Pinpoint the cell where the given text exists, returning its [X, Y] midpoint coordinate. 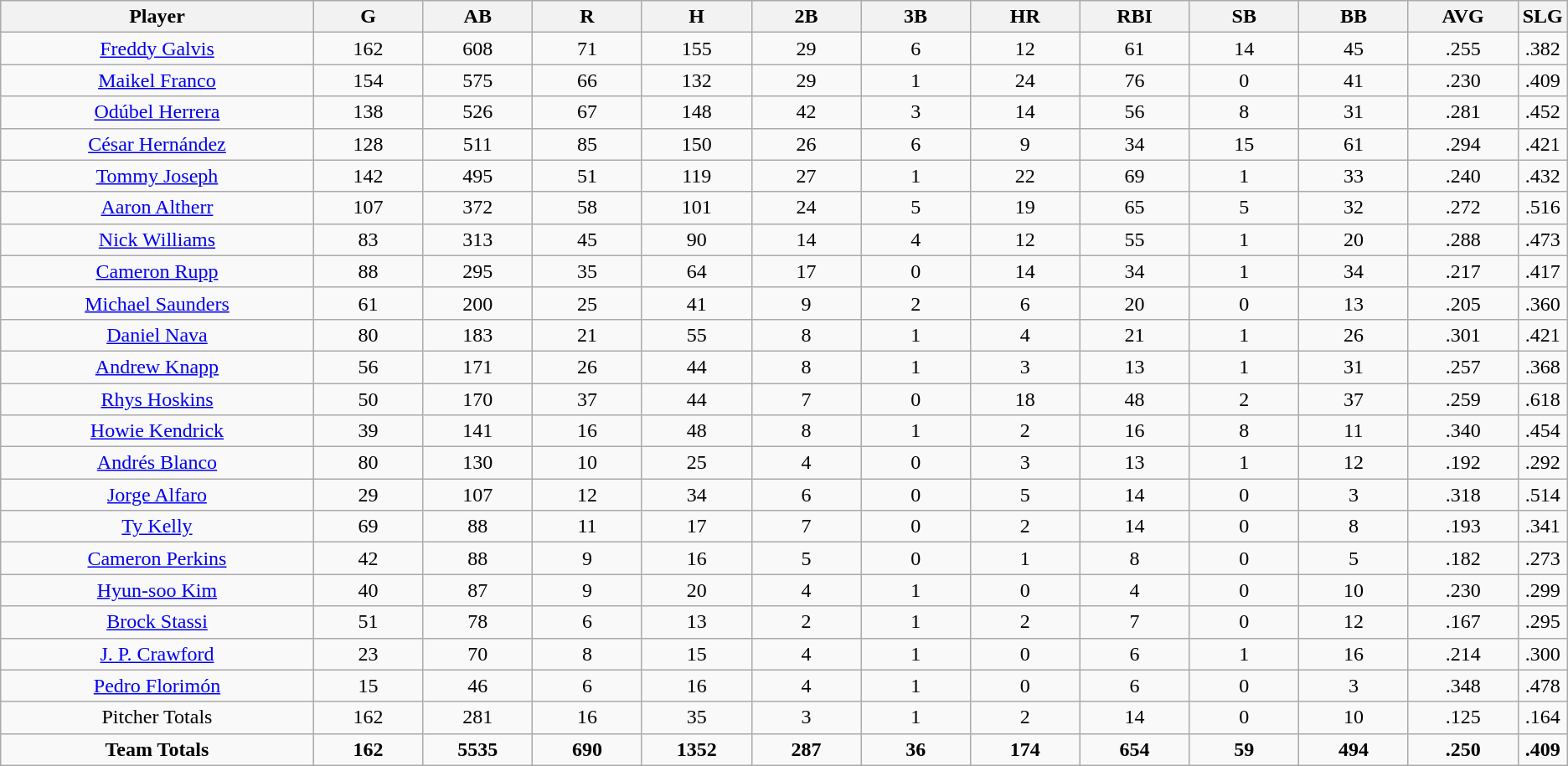
78 [477, 622]
.259 [1462, 399]
.300 [1543, 654]
.417 [1543, 271]
22 [1025, 176]
90 [697, 239]
.125 [1462, 717]
.454 [1543, 431]
Player [157, 17]
SB [1245, 17]
AVG [1462, 17]
87 [477, 590]
154 [369, 80]
Howie Kendrick [157, 431]
142 [369, 176]
141 [477, 431]
119 [697, 176]
19 [1025, 208]
.288 [1462, 239]
526 [477, 112]
128 [369, 144]
Odúbel Herrera [157, 112]
Tommy Joseph [157, 176]
SLG [1543, 17]
2B [806, 17]
.478 [1543, 686]
.292 [1543, 463]
.382 [1543, 49]
.473 [1543, 239]
690 [588, 749]
Team Totals [157, 749]
295 [477, 271]
65 [1134, 208]
59 [1245, 749]
.341 [1543, 527]
Daniel Nava [157, 335]
138 [369, 112]
Pitcher Totals [157, 717]
RBI [1134, 17]
.281 [1462, 112]
66 [588, 80]
313 [477, 239]
.240 [1462, 176]
130 [477, 463]
G [369, 17]
5535 [477, 749]
46 [477, 686]
76 [1134, 80]
.452 [1543, 112]
36 [916, 749]
Aaron Altherr [157, 208]
.273 [1543, 558]
174 [1025, 749]
Jorge Alfaro [157, 495]
Rhys Hoskins [157, 399]
.250 [1462, 749]
.214 [1462, 654]
654 [1134, 749]
AB [477, 17]
.301 [1462, 335]
H [697, 17]
.514 [1543, 495]
18 [1025, 399]
83 [369, 239]
287 [806, 749]
50 [369, 399]
.217 [1462, 271]
Brock Stassi [157, 622]
511 [477, 144]
Andrés Blanco [157, 463]
.294 [1462, 144]
.432 [1543, 176]
495 [477, 176]
.318 [1462, 495]
.348 [1462, 686]
23 [369, 654]
Nick Williams [157, 239]
155 [697, 49]
85 [588, 144]
148 [697, 112]
575 [477, 80]
608 [477, 49]
.255 [1462, 49]
171 [477, 367]
Ty Kelly [157, 527]
Cameron Rupp [157, 271]
32 [1354, 208]
.192 [1462, 463]
281 [477, 717]
40 [369, 590]
César Hernández [157, 144]
.272 [1462, 208]
.257 [1462, 367]
.618 [1543, 399]
.182 [1462, 558]
101 [697, 208]
Pedro Florimón [157, 686]
1352 [697, 749]
71 [588, 49]
.368 [1543, 367]
58 [588, 208]
3B [916, 17]
150 [697, 144]
183 [477, 335]
67 [588, 112]
.295 [1543, 622]
27 [806, 176]
200 [477, 303]
BB [1354, 17]
Freddy Galvis [157, 49]
33 [1354, 176]
.167 [1462, 622]
170 [477, 399]
64 [697, 271]
.164 [1543, 717]
.360 [1543, 303]
.299 [1543, 590]
372 [477, 208]
39 [369, 431]
.340 [1462, 431]
R [588, 17]
HR [1025, 17]
132 [697, 80]
.193 [1462, 527]
Andrew Knapp [157, 367]
.516 [1543, 208]
70 [477, 654]
Michael Saunders [157, 303]
.205 [1462, 303]
Cameron Perkins [157, 558]
J. P. Crawford [157, 654]
494 [1354, 749]
Maikel Franco [157, 80]
Hyun-soo Kim [157, 590]
